Extract the (X, Y) coordinate from the center of the cell holding the provided text.  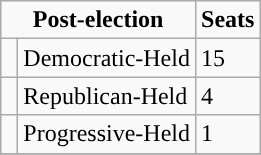
15 (228, 58)
1 (228, 134)
4 (228, 96)
Progressive-Held (107, 134)
Seats (228, 20)
Democratic-Held (107, 58)
Post-election (98, 20)
Republican-Held (107, 96)
